For the text-containing cell, return its midpoint in [x, y] coordinate format. 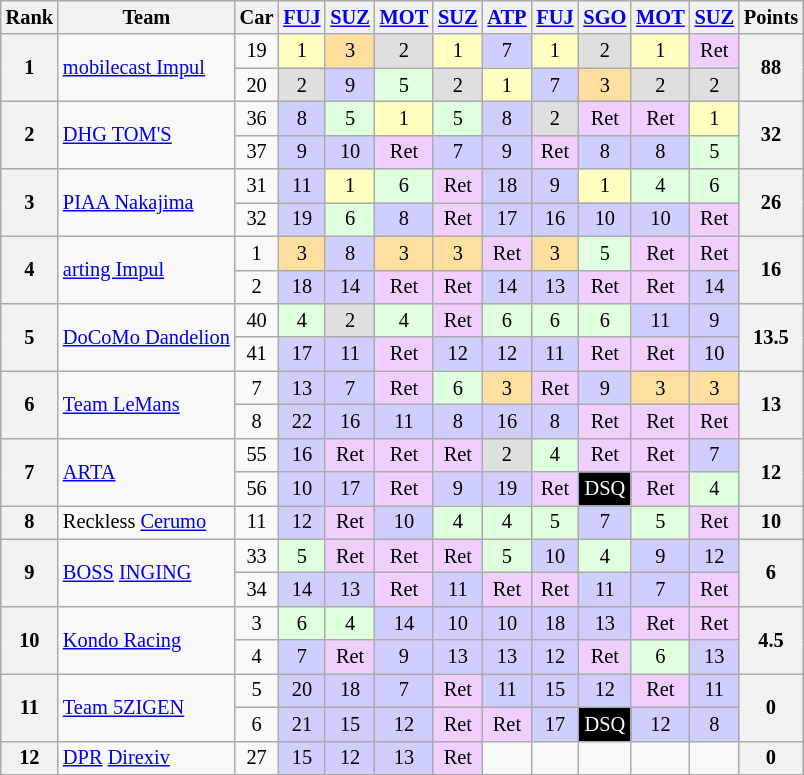
Car [257, 17]
BOSS INGING [146, 572]
ATP [506, 17]
PIAA Nakajima [146, 202]
Team LeMans [146, 404]
Kondo Racing [146, 640]
40 [257, 320]
55 [257, 455]
88 [771, 68]
Points [771, 17]
DHG TOM'S [146, 134]
27 [257, 758]
Team 5ZIGEN [146, 706]
DoCoMo Dandelion [146, 336]
Reckless Cerumo [146, 522]
22 [302, 421]
41 [257, 354]
36 [257, 118]
56 [257, 489]
Rank [30, 17]
SGO [604, 17]
DPR Direxiv [146, 758]
ARTA [146, 472]
13.5 [771, 336]
26 [771, 202]
33 [257, 556]
37 [257, 152]
31 [257, 186]
4.5 [771, 640]
34 [257, 589]
21 [302, 724]
Team [146, 17]
mobilecast Impul [146, 68]
arting Impul [146, 270]
